Pinpoint the cell where the given text exists, returning its [X, Y] midpoint coordinate. 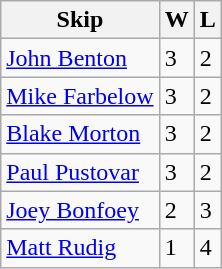
4 [208, 248]
Mike Farbelow [80, 96]
John Benton [80, 58]
Blake Morton [80, 134]
Skip [80, 20]
W [176, 20]
Paul Pustovar [80, 172]
Joey Bonfoey [80, 210]
Matt Rudig [80, 248]
L [208, 20]
1 [176, 248]
